For the text-containing cell, return its midpoint in [x, y] coordinate format. 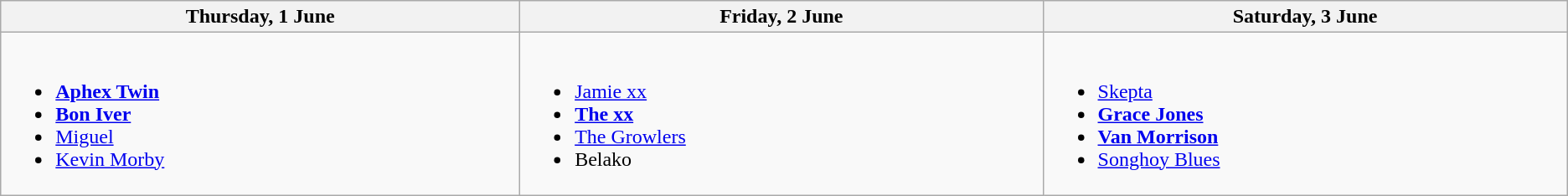
Jamie xxThe xxThe GrowlersBelako [781, 114]
Friday, 2 June [781, 17]
Saturday, 3 June [1305, 17]
Thursday, 1 June [260, 17]
Aphex TwinBon IverMiguelKevin Morby [260, 114]
SkeptaGrace JonesVan MorrisonSonghoy Blues [1305, 114]
